Pinpoint the cell where the given text exists, returning its [x, y] midpoint coordinate. 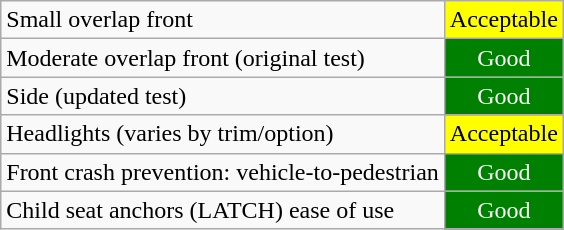
Moderate overlap front (original test) [223, 58]
Side (updated test) [223, 96]
Headlights (varies by trim/option) [223, 134]
Child seat anchors (LATCH) ease of use [223, 210]
Small overlap front [223, 20]
Front crash prevention: vehicle-to-pedestrian [223, 172]
